Capture the cell that displays the provided text and extract its (X, Y) central coordinate. 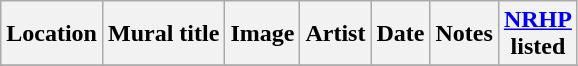
Notes (464, 34)
Mural title (163, 34)
Image (262, 34)
Location (52, 34)
Date (400, 34)
Artist (336, 34)
NRHPlisted (538, 34)
